Identify which cell holds the provided text, then report its (x, y) central coordinate. 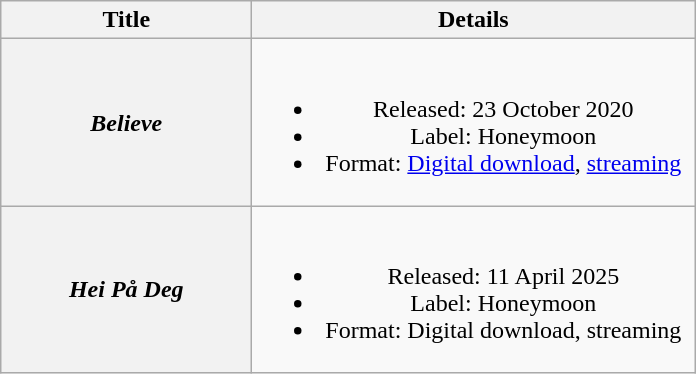
Released: 11 April 2025Label: HoneymoonFormat: Digital download, streaming (474, 290)
Title (126, 20)
Hei På Deg (126, 290)
Details (474, 20)
Believe (126, 122)
Released: 23 October 2020Label: HoneymoonFormat: Digital download, streaming (474, 122)
